Detect which cell encompasses the target text, then output its (x, y) center coordinate. 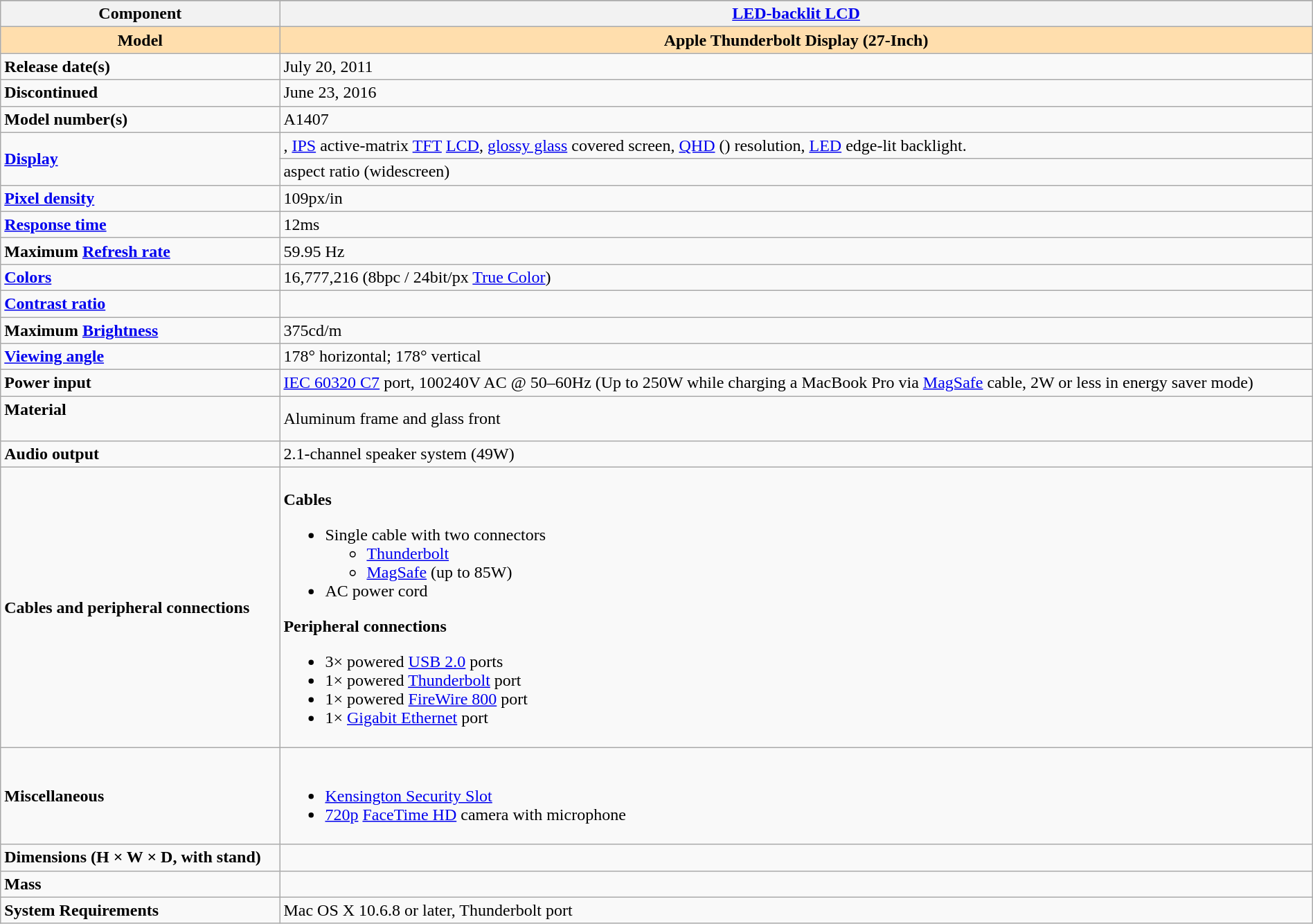
2.1-channel speaker system (49W) (796, 454)
Discontinued (140, 93)
Display (140, 159)
59.95 Hz (796, 251)
109px/in (796, 198)
Colors (140, 277)
July 20, 2011 (796, 66)
Material (140, 418)
Power input (140, 383)
Model number(s) (140, 119)
Maximum Brightness (140, 330)
Miscellaneous (140, 796)
IEC 60320 C7 port, 100240V AC @ 50–60Hz (Up to 250W while charging a MacBook Pro via MagSafe cable, 2W or less in energy saver mode) (796, 383)
Dimensions (H × W × D, with stand) (140, 858)
A1407 (796, 119)
Mass (140, 884)
Model (140, 40)
aspect ratio (widescreen) (796, 172)
375cd/m (796, 330)
Release date(s) (140, 66)
Component (140, 14)
Maximum Refresh rate (140, 251)
LED-backlit LCD (796, 14)
Viewing angle (140, 357)
Apple Thunderbolt Display (27-Inch) (796, 40)
Kensington Security Slot720p FaceTime HD camera with microphone (796, 796)
Response time (140, 224)
, IPS active-matrix TFT LCD, glossy glass covered screen, QHD () resolution, LED edge-lit backlight. (796, 145)
Mac OS X 10.6.8 or later, Thunderbolt port (796, 910)
Audio output (140, 454)
Contrast ratio (140, 303)
178° horizontal; 178° vertical (796, 357)
June 23, 2016 (796, 93)
Cables and peripheral connections (140, 607)
12ms (796, 224)
Pixel density (140, 198)
16,777,216 (8bpc / 24bit/px True Color) (796, 277)
System Requirements (140, 910)
Aluminum frame and glass front (796, 418)
